Return the [x, y] coordinate for the center point of the cell that contains the specified text.  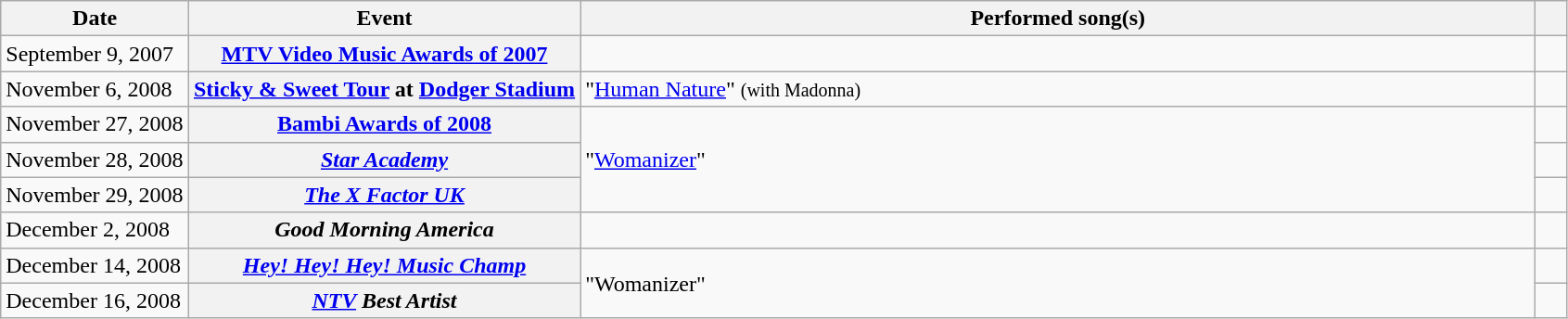
December 14, 2008 [95, 265]
Performed song(s) [1058, 19]
Good Morning America [384, 230]
Hey! Hey! Hey! Music Champ [384, 265]
November 29, 2008 [95, 195]
Date [95, 19]
September 9, 2007 [95, 54]
"Human Nature" (with Madonna) [1058, 89]
November 28, 2008 [95, 159]
Event [384, 19]
November 27, 2008 [95, 124]
The X Factor UK [384, 195]
NTV Best Artist [384, 300]
Star Academy [384, 159]
November 6, 2008 [95, 89]
December 16, 2008 [95, 300]
MTV Video Music Awards of 2007 [384, 54]
Sticky & Sweet Tour at Dodger Stadium [384, 89]
December 2, 2008 [95, 230]
Bambi Awards of 2008 [384, 124]
